Extract the [X, Y] coordinate from the center of the cell holding the provided text.  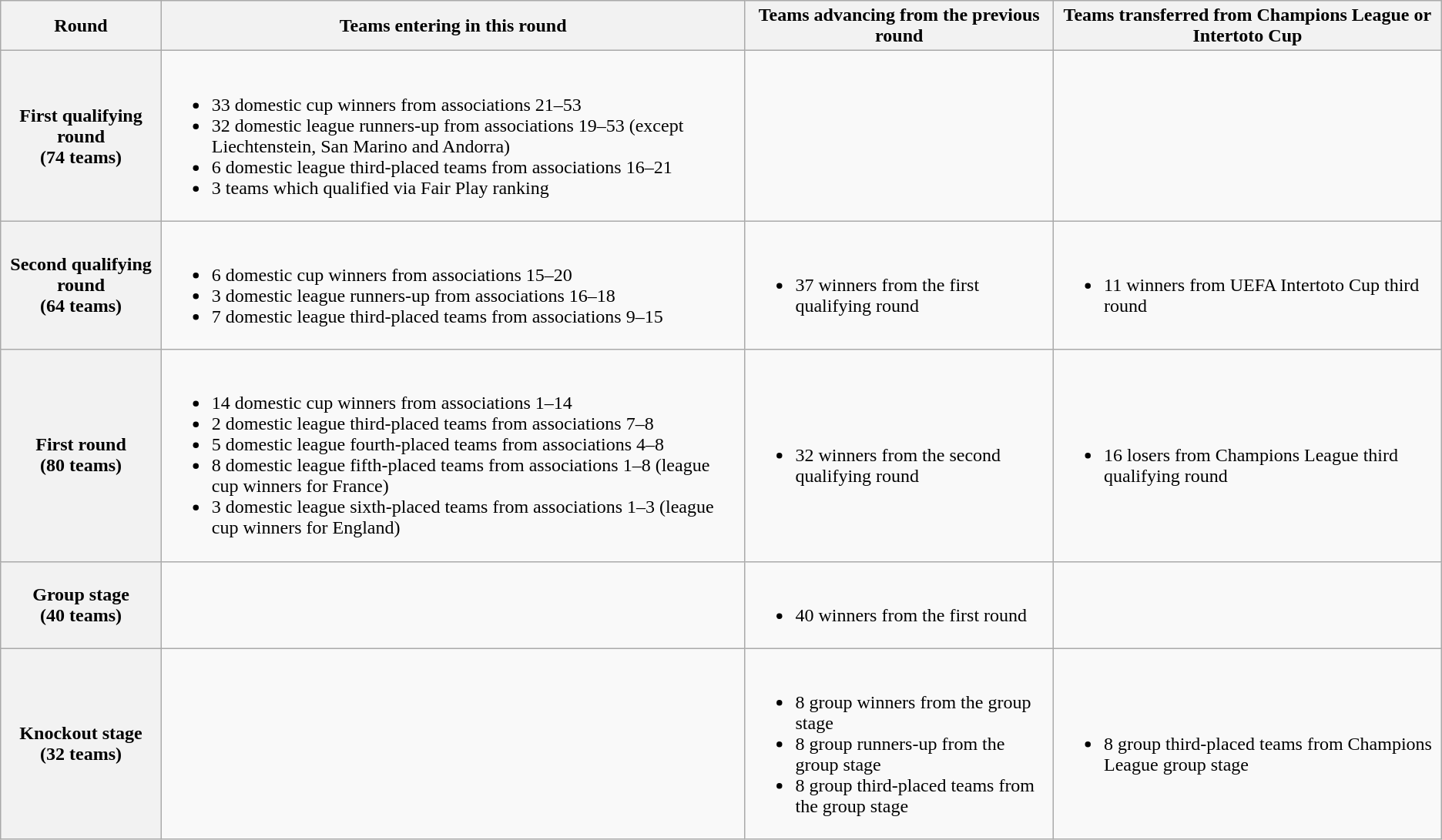
Teams transferred from Champions League or Intertoto Cup [1248, 26]
First qualifying round(74 teams) [82, 136]
11 winners from UEFA Intertoto Cup third round [1248, 285]
32 winners from the second qualifying round [900, 456]
Teams entering in this round [453, 26]
Group stage(40 teams) [82, 605]
Second qualifying round(64 teams) [82, 285]
Knockout stage(32 teams) [82, 744]
Teams advancing from the previous round [900, 26]
Round [82, 26]
37 winners from the first qualifying round [900, 285]
First round(80 teams) [82, 456]
8 group winners from the group stage8 group runners-up from the group stage8 group third-placed teams from the group stage [900, 744]
16 losers from Champions League third qualifying round [1248, 456]
8 group third-placed teams from Champions League group stage [1248, 744]
40 winners from the first round [900, 605]
